Output the (x, y) coordinate of the center of the cell containing the given text.  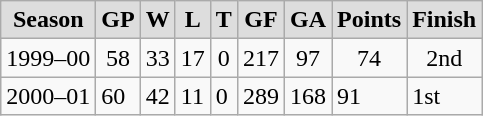
GP (118, 20)
97 (308, 58)
168 (308, 96)
2000–01 (48, 96)
42 (158, 96)
T (224, 20)
Season (48, 20)
17 (192, 58)
58 (118, 58)
1999–00 (48, 58)
33 (158, 58)
74 (370, 58)
L (192, 20)
W (158, 20)
11 (192, 96)
289 (260, 96)
Points (370, 20)
2nd (444, 58)
1st (444, 96)
60 (118, 96)
GA (308, 20)
217 (260, 58)
GF (260, 20)
91 (370, 96)
Finish (444, 20)
